Extract the (X, Y) coordinate from the center of the cell holding the provided text.  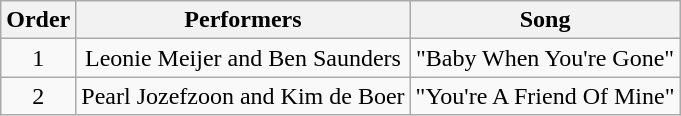
"You're A Friend Of Mine" (545, 96)
Performers (243, 20)
Song (545, 20)
1 (38, 58)
2 (38, 96)
Order (38, 20)
Leonie Meijer and Ben Saunders (243, 58)
"Baby When You're Gone" (545, 58)
Pearl Jozefzoon and Kim de Boer (243, 96)
